Locate the cell with the specified text and output its (x, y) center coordinate. 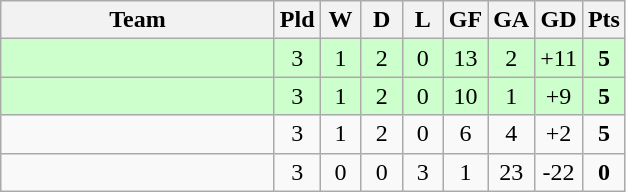
GF (465, 20)
10 (465, 96)
+2 (559, 134)
W (340, 20)
GA (512, 20)
-22 (559, 172)
+9 (559, 96)
+11 (559, 58)
D (382, 20)
L (422, 20)
Pts (604, 20)
Pld (297, 20)
13 (465, 58)
6 (465, 134)
Team (138, 20)
GD (559, 20)
23 (512, 172)
4 (512, 134)
